Return the [x, y] coordinate for the center point of the cell that contains the specified text.  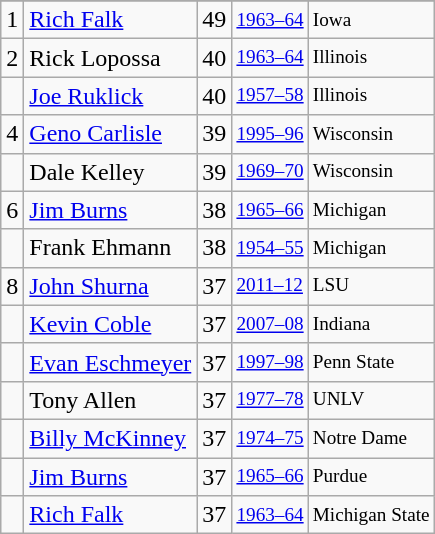
Frank Ehmann [110, 248]
John Shurna [110, 286]
Billy McKinney [110, 438]
8 [12, 286]
Notre Dame [371, 438]
1997–98 [270, 362]
Indiana [371, 324]
Dale Kelley [110, 172]
Evan Eschmeyer [110, 362]
1957–58 [270, 96]
Michigan State [371, 515]
Kevin Coble [110, 324]
1977–78 [270, 400]
1995–96 [270, 134]
Tony Allen [110, 400]
Purdue [371, 477]
1974–75 [270, 438]
LSU [371, 286]
1 [12, 20]
Joe Ruklick [110, 96]
2011–12 [270, 286]
1969–70 [270, 172]
Penn State [371, 362]
1954–55 [270, 248]
49 [214, 20]
6 [12, 210]
UNLV [371, 400]
Iowa [371, 20]
Geno Carlisle [110, 134]
2007–08 [270, 324]
2 [12, 58]
Rick Lopossa [110, 58]
4 [12, 134]
